Return the (x, y) coordinate for the center point of the cell that contains the specified text.  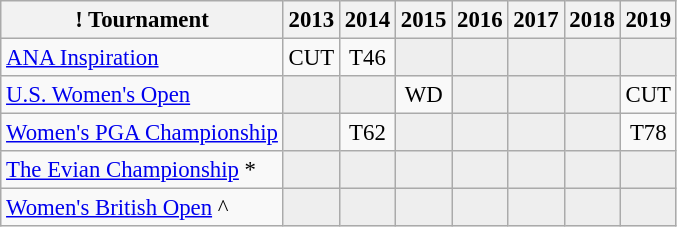
2016 (480, 20)
The Evian Championship * (142, 170)
! Tournament (142, 20)
Women's British Open ^ (142, 208)
2015 (424, 20)
T46 (367, 58)
2014 (367, 20)
Women's PGA Championship (142, 133)
T62 (367, 133)
2013 (311, 20)
ANA Inspiration (142, 58)
2019 (648, 20)
2018 (592, 20)
WD (424, 95)
2017 (536, 20)
T78 (648, 133)
U.S. Women's Open (142, 95)
